Return the [x, y] coordinate for the center point of the cell that contains the specified text.  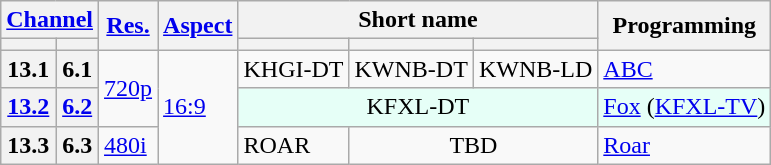
Channel [50, 20]
13.3 [28, 145]
ROAR [294, 145]
Aspect [198, 26]
KHGI-DT [294, 69]
ABC [684, 69]
480i [128, 145]
Short name [418, 20]
13.1 [28, 69]
KFXL-DT [418, 107]
Fox (KFXL-TV) [684, 107]
6.1 [78, 69]
16:9 [198, 107]
Res. [128, 26]
KWNB-DT [411, 69]
TBD [474, 145]
13.2 [28, 107]
6.2 [78, 107]
6.3 [78, 145]
KWNB-LD [535, 69]
Roar [684, 145]
Programming [684, 26]
720p [128, 88]
